Scan for the cell matching the given text and deliver its [X, Y] coordinate at center. 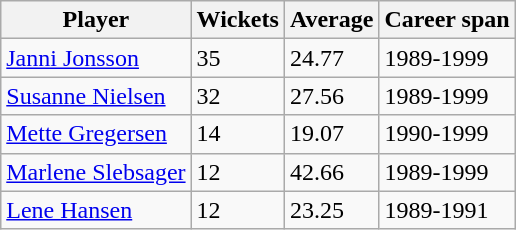
24.77 [332, 58]
19.07 [332, 134]
Marlene Slebsager [96, 172]
14 [238, 134]
1989-1991 [447, 210]
1990-1999 [447, 134]
Player [96, 20]
Lene Hansen [96, 210]
35 [238, 58]
Mette Gregersen [96, 134]
Career span [447, 20]
27.56 [332, 96]
32 [238, 96]
42.66 [332, 172]
Susanne Nielsen [96, 96]
Average [332, 20]
Wickets [238, 20]
23.25 [332, 210]
Janni Jonsson [96, 58]
